Return (x, y) of the center of cell containing provided text 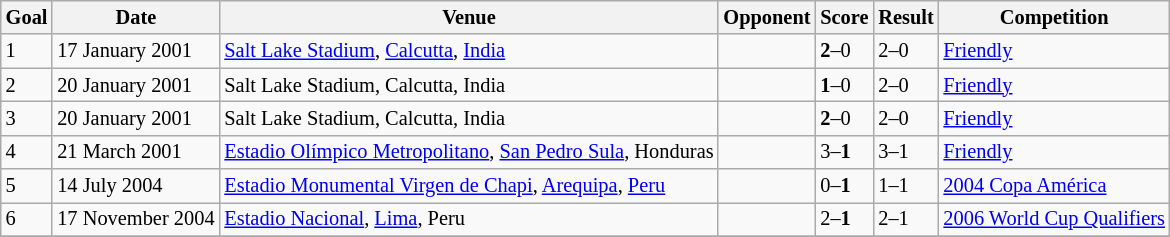
Opponent (766, 17)
1–0 (844, 85)
Goal (27, 17)
17 November 2004 (136, 219)
17 January 2001 (136, 51)
4 (27, 152)
5 (27, 186)
1 (27, 51)
Estadio Olímpico Metropolitano, San Pedro Sula, Honduras (468, 152)
Estadio Nacional, Lima, Peru (468, 219)
Date (136, 17)
Competition (1054, 17)
Venue (468, 17)
14 July 2004 (136, 186)
2 (27, 85)
2004 Copa América (1054, 186)
Score (844, 17)
6 (27, 219)
0–1 (844, 186)
Result (906, 17)
3 (27, 118)
Estadio Monumental Virgen de Chapi, Arequipa, Peru (468, 186)
21 March 2001 (136, 152)
2006 World Cup Qualifiers (1054, 219)
1–1 (906, 186)
